Find where the given text appears and provide that cell's center as [X, Y] coordinate. 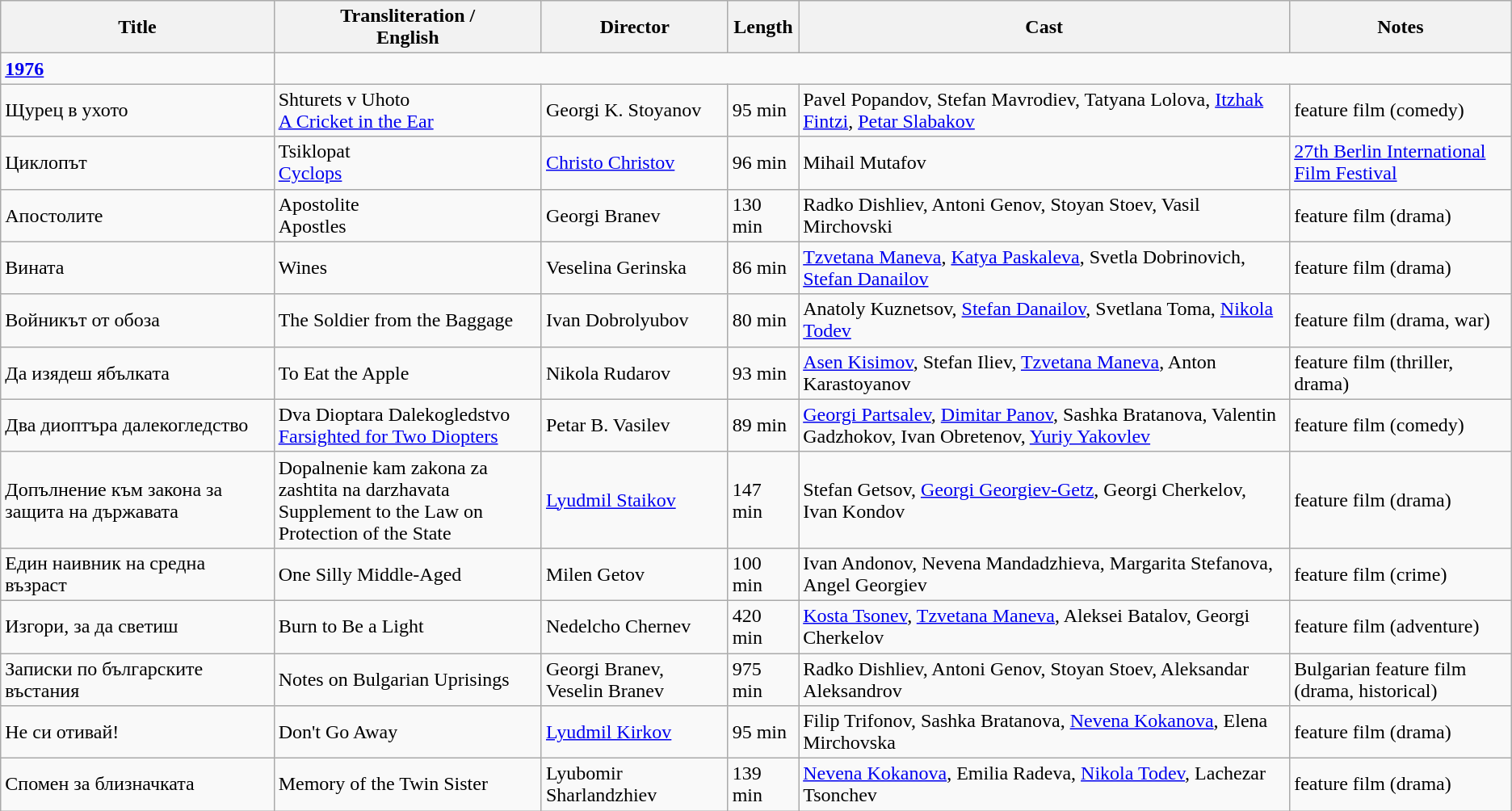
Спомен за близначката [137, 785]
Asen Kisimov, Stefan Iliev, Tzvetana Maneva, Anton Karastoyanov [1044, 373]
Щурец в ухото [137, 110]
Апостолите [137, 215]
Burn to Be a Light [407, 627]
1976 [137, 69]
Cast [1044, 27]
Lyudmil Kirkov [635, 732]
The Soldier from the Baggage [407, 320]
139 min [762, 785]
Два диоптъра далекогледство [137, 425]
feature film (thriller, drama) [1401, 373]
Stefan Getsov, Georgi Georgiev-Getz, Georgi Cherkelov, Ivan Kondov [1044, 499]
Radko Dishliev, Antoni Genov, Stoyan Stoev, Vasil Mirchovski [1044, 215]
One Silly Middle-Aged [407, 574]
To Eat the Apple [407, 373]
Mihail Mutafov [1044, 163]
Bulgarian feature film (drama, historical) [1401, 679]
Georgi Branev [635, 215]
Dopalnenie kam zakona za zashtita na darzhavataSupplement to the Law on Protection of the State [407, 499]
Циклопът [137, 163]
Length [762, 27]
Вината [137, 268]
80 min [762, 320]
Anatoly Kuznetsov, Stefan Danailov, Svetlana Toma, Nikola Todev [1044, 320]
Filip Trifonov, Sashka Bratanova, Nevena Kokanova, Elena Mirchovska [1044, 732]
975 min [762, 679]
Transliteration / English [407, 27]
Georgi K. Stoyanov [635, 110]
Tzvetana Maneva, Katya Paskaleva, Svetla Dobrinovich, Stefan Danailov [1044, 268]
Georgi Branev, Veselin Branev [635, 679]
feature film (drama, war) [1401, 320]
Christo Christov [635, 163]
Pavel Popandov, Stefan Mavrodiev, Tatyana Lolova, Itzhak Fintzi, Petar Slabakov [1044, 110]
100 min [762, 574]
Допълнение към закона за защита на държавата [137, 499]
feature film (adventure) [1401, 627]
27th Berlin International Film Festival [1401, 163]
Да изядеш ябълката [137, 373]
Записки по българските въстания [137, 679]
Memory of the Twin Sister [407, 785]
Milen Getov [635, 574]
89 min [762, 425]
93 min [762, 373]
Don't Go Away [407, 732]
420 min [762, 627]
TsiklopatCyclops [407, 163]
ApostoliteApostles [407, 215]
Nikola Rudarov [635, 373]
147 min [762, 499]
Radko Dishliev, Antoni Genov, Stoyan Stoev, Aleksandar Aleksandrov [1044, 679]
Shturets v UhotoA Cricket in the Ear [407, 110]
86 min [762, 268]
Georgi Partsalev, Dimitar Panov, Sashka Bratanova, Valentin Gadzhokov, Ivan Obretenov, Yuriy Yakovlev [1044, 425]
Не си отивай! [137, 732]
Notes on Bulgarian Uprisings [407, 679]
Войникът от обоза [137, 320]
Nevena Kokanova, Emilia Radeva, Nikola Todev, Lachezar Tsonchev [1044, 785]
Ivan Dobrolyubov [635, 320]
Title [137, 27]
Изгори, за да светиш [137, 627]
Един наивник на средна възраст [137, 574]
Wines [407, 268]
130 min [762, 215]
Notes [1401, 27]
Lyudmil Staikov [635, 499]
Director [635, 27]
Lyubomir Sharlandzhiev [635, 785]
Kosta Tsonev, Tzvetana Maneva, Aleksei Batalov, Georgi Cherkelov [1044, 627]
Ivan Andonov, Nevena Mandadzhieva, Margarita Stefanova, Angel Georgiev [1044, 574]
Nedelcho Chernev [635, 627]
Dva Dioptara DalekogledstvoFarsighted for Two Diopters [407, 425]
96 min [762, 163]
Petar B. Vasilev [635, 425]
Veselina Gerinska [635, 268]
feature film (crime) [1401, 574]
